From the cell containing the given text, extract its center point as (X, Y) coordinate. 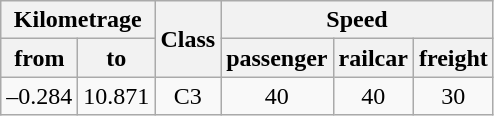
10.871 (116, 96)
C3 (188, 96)
Class (188, 39)
Kilometrage (78, 20)
to (116, 58)
–0.284 (40, 96)
from (40, 58)
Speed (358, 20)
30 (453, 96)
railcar (373, 58)
freight (453, 58)
passenger (277, 58)
